Output the [x, y] coordinate of the center of the cell containing the given text.  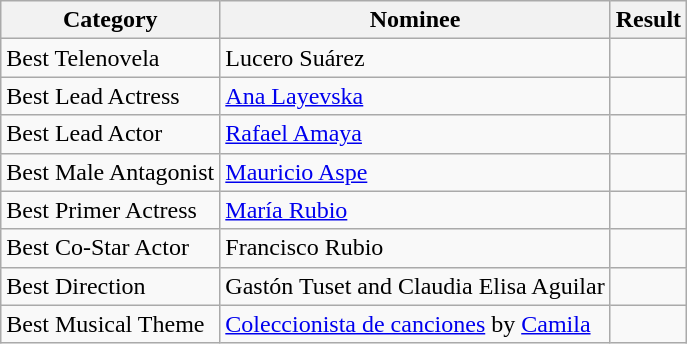
Gastón Tuset and Claudia Elisa Aguilar [415, 286]
Best Primer Actress [110, 210]
Best Direction [110, 286]
Result [648, 20]
Lucero Suárez [415, 58]
Ana Layevska [415, 96]
Best Musical Theme [110, 324]
Rafael Amaya [415, 134]
Nominee [415, 20]
María Rubio [415, 210]
Best Male Antagonist [110, 172]
Mauricio Aspe [415, 172]
Best Telenovela [110, 58]
Best Co-Star Actor [110, 248]
Category [110, 20]
Coleccionista de canciones by Camila [415, 324]
Francisco Rubio [415, 248]
Best Lead Actor [110, 134]
Best Lead Actress [110, 96]
